Locate the cell with the specified text and output its (x, y) center coordinate. 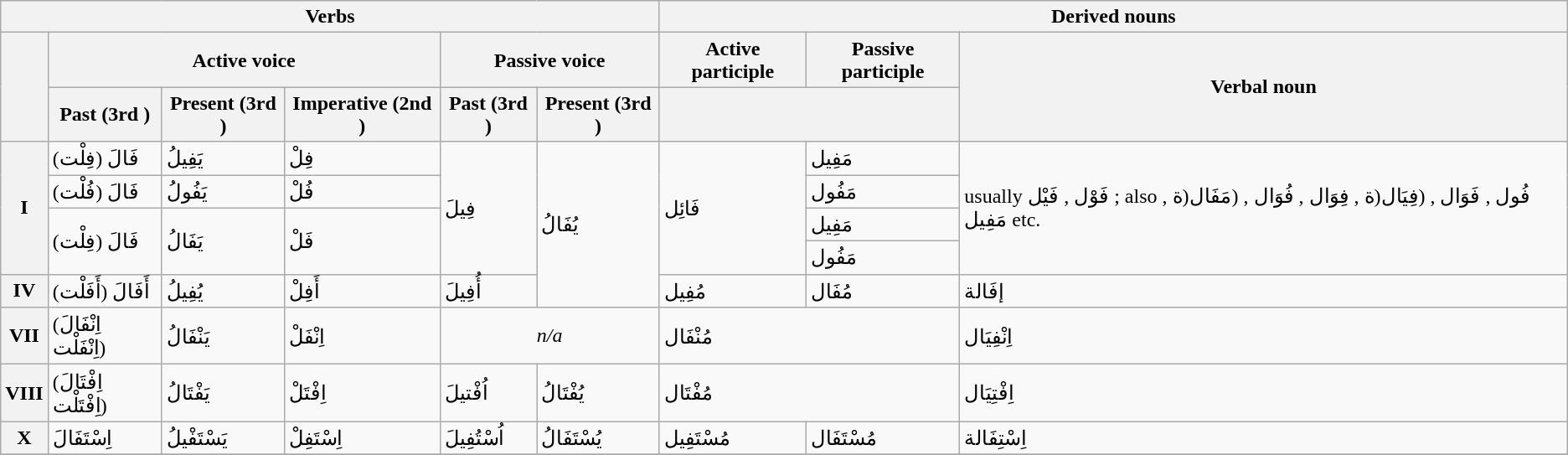
يَسْتَفْيلُ (223, 438)
X (24, 438)
IV (24, 291)
إفَالة (1263, 291)
يُفِيلُ (223, 291)
(فَالَ (فُلْت (105, 191)
I (24, 208)
فُلْ (362, 191)
usually فَوْل , فَيْل ; also فُول , فَوَال , (فِيَال(ة , فِوَال , فُوَال , (مَفَال(ة , مَفِيل etc. (1263, 208)
اِنْفَلْ (362, 336)
Derived nouns (1113, 17)
اِفْتِيَال (1263, 393)
يَفَالُ (223, 241)
اِنْفِيَال (1263, 336)
VIII (24, 393)
(اِفْتَالَ (اِفْتَلْت (105, 393)
اِفْتَلْ (362, 393)
Passive participle (883, 60)
يُفْتَالُ (598, 393)
(أَفَالَ (أَفَلْت (105, 291)
يُفَالُ (598, 225)
Active participle (732, 60)
Active voice (244, 60)
اُفْتيلَ (488, 393)
اِسْتَفِلْ (362, 438)
مُفْتَال (809, 393)
يَفْتَالُ (223, 393)
فَائِل (732, 208)
يَفُولُ (223, 191)
مُفَال (883, 291)
مُفِيل (732, 291)
مُسْتَفِيل (732, 438)
يُسْتَفَالُ (598, 438)
مُسْتَفَال (883, 438)
(اِنْفَالَ (اِنْفَلْت (105, 336)
Imperative (2nd ) (362, 114)
فِلْ (362, 158)
VII (24, 336)
اِسْتِفَالة (1263, 438)
أُفِيلَ (488, 291)
اُسْتُفِيلَ (488, 438)
يَنْفَالُ (223, 336)
Passive voice (549, 60)
n/a (549, 336)
أَفِلْ (362, 291)
Verbs (330, 17)
يَفِيلُ (223, 158)
Verbal noun (1263, 87)
فِيلَ (488, 208)
مُنْفَال (809, 336)
اِسْتَفَالَ (105, 438)
فَلْ (362, 241)
